Search for the cell housing the specified text and yield its [X, Y] center coordinate. 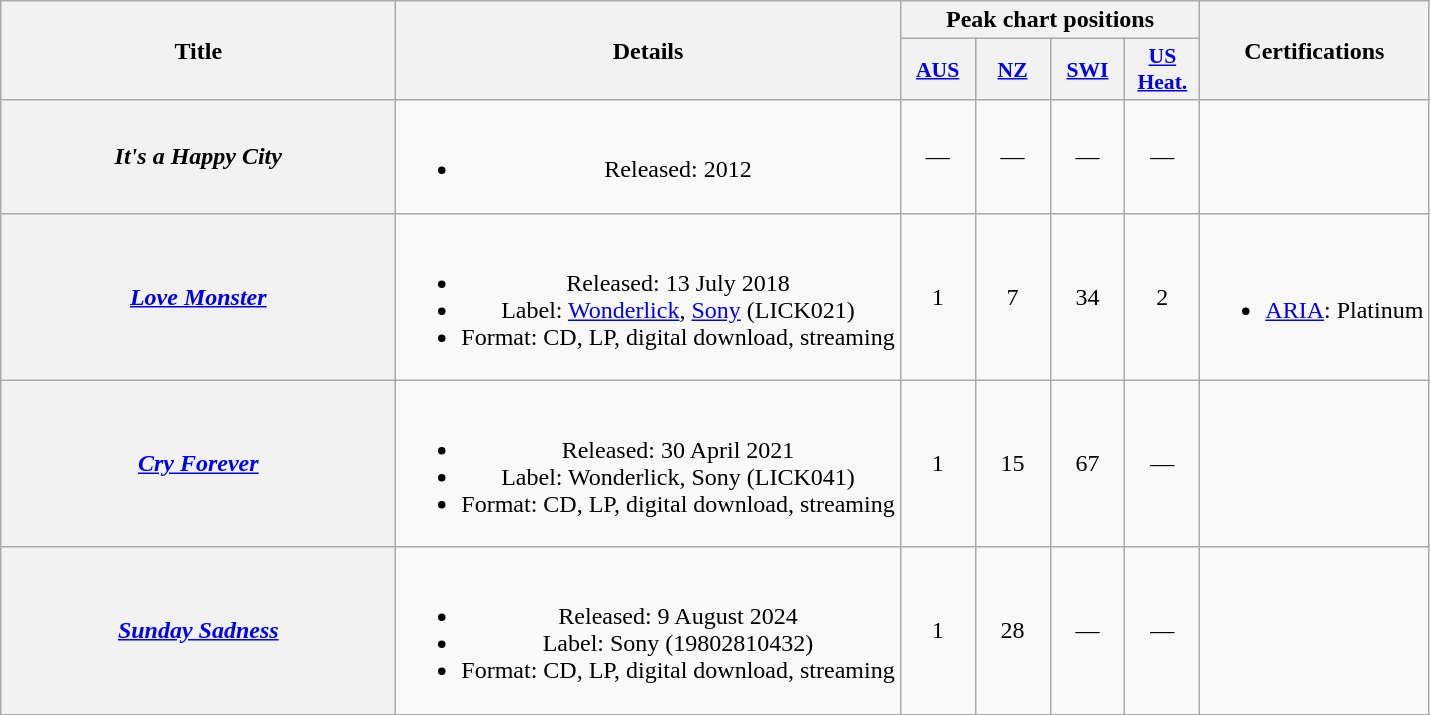
Sunday Sadness [198, 630]
AUS [938, 70]
Peak chart positions [1050, 20]
15 [1012, 464]
Details [648, 50]
ARIA: Platinum [1314, 296]
Certifications [1314, 50]
NZ [1012, 70]
Released: 30 April 2021Label: Wonderlick, Sony (LICK041)Format: CD, LP, digital download, streaming [648, 464]
Title [198, 50]
USHeat. [1162, 70]
7 [1012, 296]
34 [1088, 296]
Released: 9 August 2024Label: Sony (19802810432)Format: CD, LP, digital download, streaming [648, 630]
SWI [1088, 70]
It's a Happy City [198, 156]
Released: 2012 [648, 156]
Love Monster [198, 296]
28 [1012, 630]
67 [1088, 464]
2 [1162, 296]
Cry Forever [198, 464]
Released: 13 July 2018Label: Wonderlick, Sony (LICK021)Format: CD, LP, digital download, streaming [648, 296]
